Determine the [X, Y] coordinate at the center of the cell enclosing the given text.  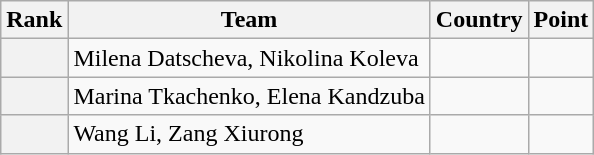
Country [479, 20]
Wang Li, Zang Xiurong [249, 134]
Rank [34, 20]
Point [561, 20]
Team [249, 20]
Marina Tkachenko, Elena Kandzuba [249, 96]
Milena Datscheva, Nikolina Koleva [249, 58]
